Locate the cell with the specified text and output its [x, y] center coordinate. 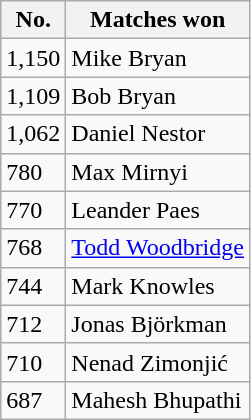
Mark Knowles [158, 286]
780 [34, 172]
Mahesh Bhupathi [158, 400]
Leander Paes [158, 210]
1,062 [34, 134]
No. [34, 20]
Nenad Zimonjić [158, 362]
687 [34, 400]
Bob Bryan [158, 96]
Jonas Björkman [158, 324]
710 [34, 362]
1,109 [34, 96]
712 [34, 324]
Daniel Nestor [158, 134]
Todd Woodbridge [158, 248]
768 [34, 248]
1,150 [34, 58]
770 [34, 210]
Matches won [158, 20]
Max Mirnyi [158, 172]
744 [34, 286]
Mike Bryan [158, 58]
